Find where the given text appears and provide that cell's center as [x, y] coordinate. 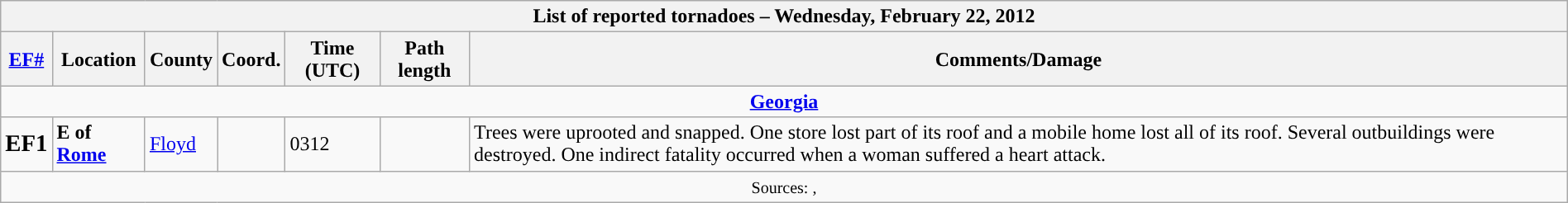
EF1 [26, 144]
County [180, 59]
0312 [332, 144]
Time (UTC) [332, 59]
Georgia [784, 101]
Floyd [180, 144]
EF# [26, 59]
Comments/Damage [1019, 59]
Coord. [251, 59]
E of Rome [98, 144]
List of reported tornadoes – Wednesday, February 22, 2012 [784, 17]
Sources: , [784, 186]
Path length [424, 59]
Location [98, 59]
